Determine the (x, y) coordinate at the center of the cell enclosing the given text.  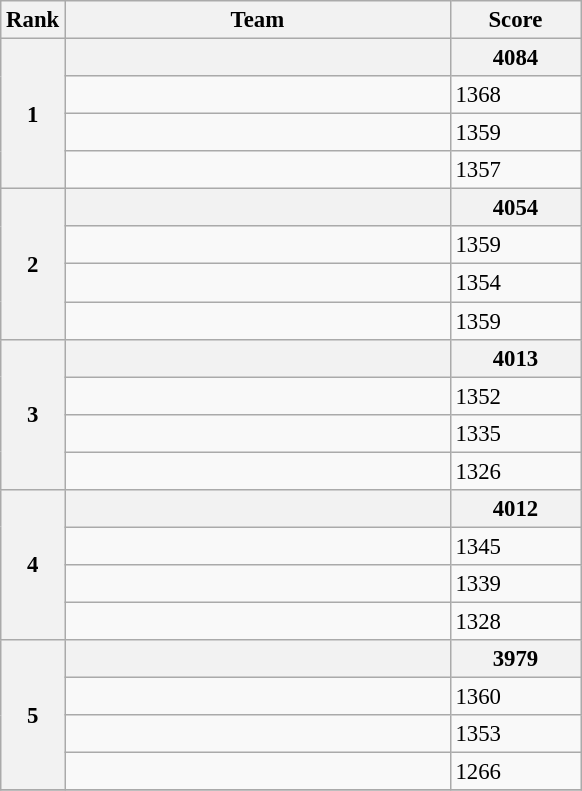
5 (33, 715)
1 (33, 114)
1345 (516, 546)
2 (33, 264)
3979 (516, 659)
4013 (516, 358)
4 (33, 565)
1368 (516, 95)
1357 (516, 170)
1335 (516, 433)
1326 (516, 471)
Score (516, 20)
1360 (516, 697)
1328 (516, 621)
1339 (516, 584)
4084 (516, 58)
Rank (33, 20)
3 (33, 414)
1353 (516, 734)
1354 (516, 283)
1266 (516, 772)
4012 (516, 509)
Team (258, 20)
4054 (516, 208)
1352 (516, 396)
